Determine the (X, Y) coordinate at the center of the cell enclosing the given text.  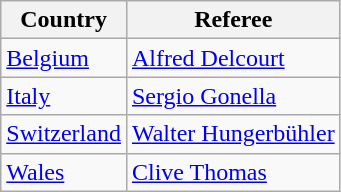
Switzerland (64, 134)
Walter Hungerbühler (233, 134)
Referee (233, 20)
Clive Thomas (233, 172)
Sergio Gonella (233, 96)
Country (64, 20)
Alfred Delcourt (233, 58)
Italy (64, 96)
Wales (64, 172)
Belgium (64, 58)
